Search for the cell housing the specified text and yield its (x, y) center coordinate. 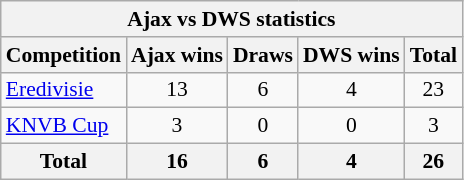
23 (434, 90)
Competition (64, 55)
Ajax wins (177, 55)
16 (177, 162)
KNVB Cup (64, 126)
DWS wins (352, 55)
13 (177, 90)
26 (434, 162)
Draws (263, 55)
Eredivisie (64, 90)
Ajax vs DWS statistics (232, 19)
